Output the [x, y] coordinate of the center of the cell containing the given text.  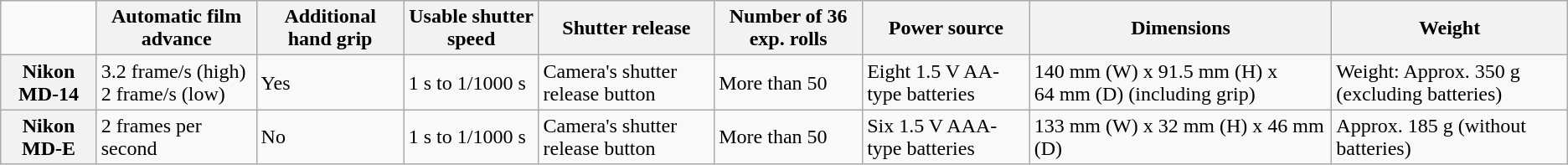
Yes [330, 82]
Nikon MD-E [49, 137]
Weight [1449, 28]
Additional hand grip [330, 28]
Shutter release [627, 28]
Approx. 185 g (without batteries) [1449, 137]
Power source [946, 28]
Automatic film advance [176, 28]
Weight: Approx. 350 g (excluding batteries) [1449, 82]
Six 1.5 V AAA-type batteries [946, 137]
3.2 frame/s (high)2 frame/s (low) [176, 82]
Eight 1.5 V AA-type batteries [946, 82]
133 mm (W) x 32 mm (H) x 46 mm (D) [1181, 137]
140 mm (W) x 91.5 mm (H) x 64 mm (D) (including grip) [1181, 82]
Dimensions [1181, 28]
Number of 36 exp. rolls [789, 28]
Usable shutter speed [471, 28]
Nikon MD-14 [49, 82]
2 frames per second [176, 137]
No [330, 137]
